Scan for the cell matching the given text and deliver its [x, y] coordinate at center. 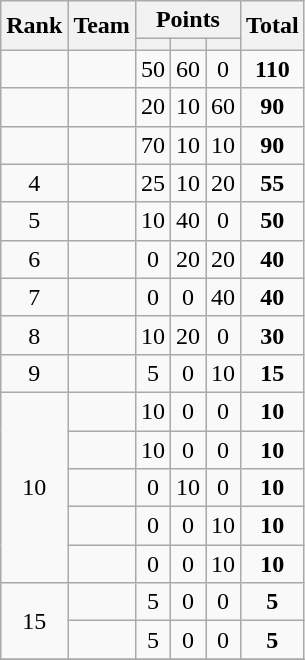
Rank [34, 26]
30 [273, 335]
8 [34, 335]
4 [34, 183]
6 [34, 259]
Team [102, 26]
Points [188, 20]
70 [152, 145]
55 [273, 183]
7 [34, 297]
Total [273, 26]
110 [273, 69]
9 [34, 373]
25 [152, 183]
